Return the [X, Y] coordinate for the center point of the cell that contains the specified text.  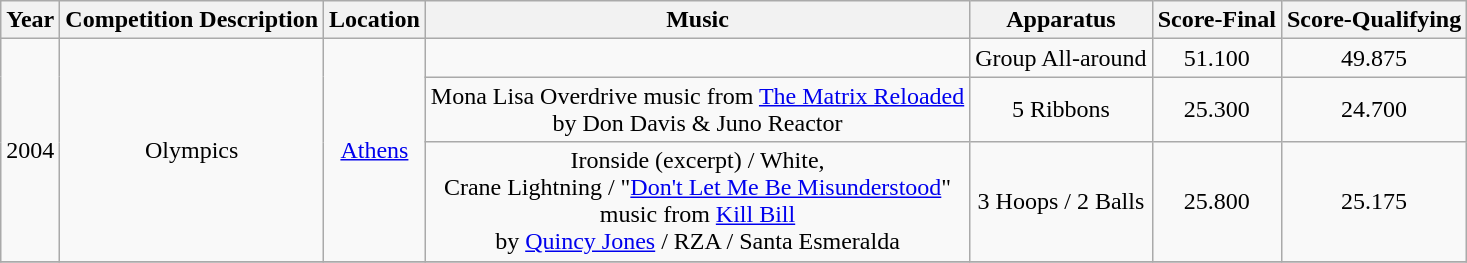
Year [30, 20]
Competition Description [192, 20]
25.175 [1374, 202]
Score-Qualifying [1374, 20]
Score-Final [1216, 20]
3 Hoops / 2 Balls [1061, 202]
25.300 [1216, 110]
5 Ribbons [1061, 110]
Location [375, 20]
51.100 [1216, 58]
Mona Lisa Overdrive music from The Matrix Reloaded by Don Davis & Juno Reactor [697, 110]
24.700 [1374, 110]
Music [697, 20]
49.875 [1374, 58]
Apparatus [1061, 20]
25.800 [1216, 202]
2004 [30, 150]
Olympics [192, 150]
Group All-around [1061, 58]
Athens [375, 150]
Ironside (excerpt) / White, Crane Lightning / "Don't Let Me Be Misunderstood" music from Kill Bill by Quincy Jones / RZA / Santa Esmeralda [697, 202]
